Determine the [x, y] coordinate at the center of the cell enclosing the given text.  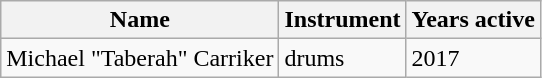
Name [140, 20]
Michael "Taberah" Carriker [140, 58]
Instrument [342, 20]
2017 [473, 58]
Years active [473, 20]
drums [342, 58]
